Determine the [x, y] coordinate at the center of the cell enclosing the given text.  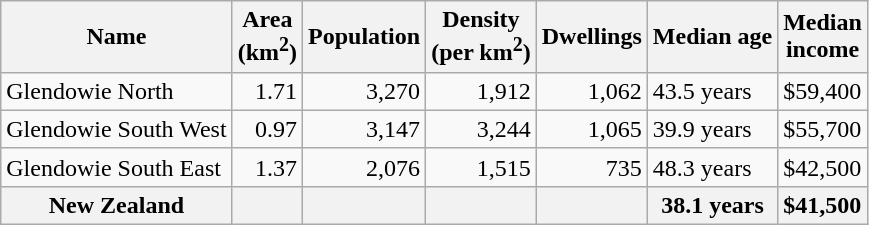
38.1 years [712, 205]
$55,700 [823, 129]
Population [364, 37]
Glendowie North [116, 91]
Name [116, 37]
Glendowie South East [116, 167]
Medianincome [823, 37]
New Zealand [116, 205]
Area(km2) [267, 37]
1,912 [482, 91]
$42,500 [823, 167]
3,147 [364, 129]
Median age [712, 37]
$59,400 [823, 91]
39.9 years [712, 129]
1.71 [267, 91]
Dwellings [592, 37]
0.97 [267, 129]
Glendowie South West [116, 129]
735 [592, 167]
1,065 [592, 129]
48.3 years [712, 167]
Density(per km2) [482, 37]
1,515 [482, 167]
$41,500 [823, 205]
1,062 [592, 91]
3,244 [482, 129]
2,076 [364, 167]
3,270 [364, 91]
1.37 [267, 167]
43.5 years [712, 91]
